Capture the cell that displays the provided text and extract its [x, y] central coordinate. 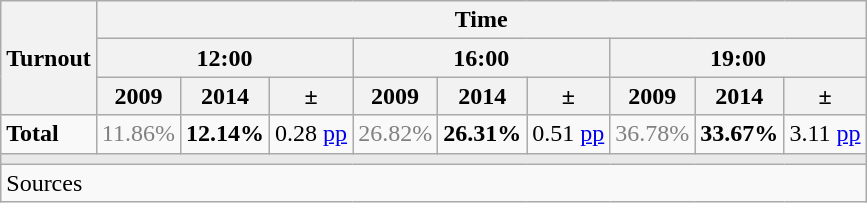
19:00 [738, 58]
12.14% [224, 134]
16:00 [482, 58]
26.82% [396, 134]
11.86% [138, 134]
0.28 pp [312, 134]
3.11 pp [825, 134]
0.51 pp [568, 134]
12:00 [224, 58]
Time [481, 20]
33.67% [740, 134]
Total [49, 134]
Sources [434, 183]
36.78% [652, 134]
Turnout [49, 58]
26.31% [482, 134]
